Provide the [X, Y] coordinate of the cell's center where the given text is located.  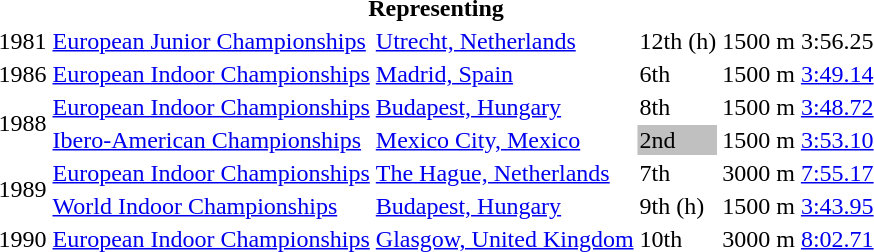
7th [678, 173]
Mexico City, Mexico [504, 140]
World Indoor Championships [211, 206]
The Hague, Netherlands [504, 173]
Madrid, Spain [504, 74]
9th (h) [678, 206]
6th [678, 74]
Ibero-American Championships [211, 140]
12th (h) [678, 41]
3000 m [759, 173]
8th [678, 107]
European Junior Championships [211, 41]
2nd [678, 140]
Utrecht, Netherlands [504, 41]
